From the cell containing the given text, extract its center point as (x, y) coordinate. 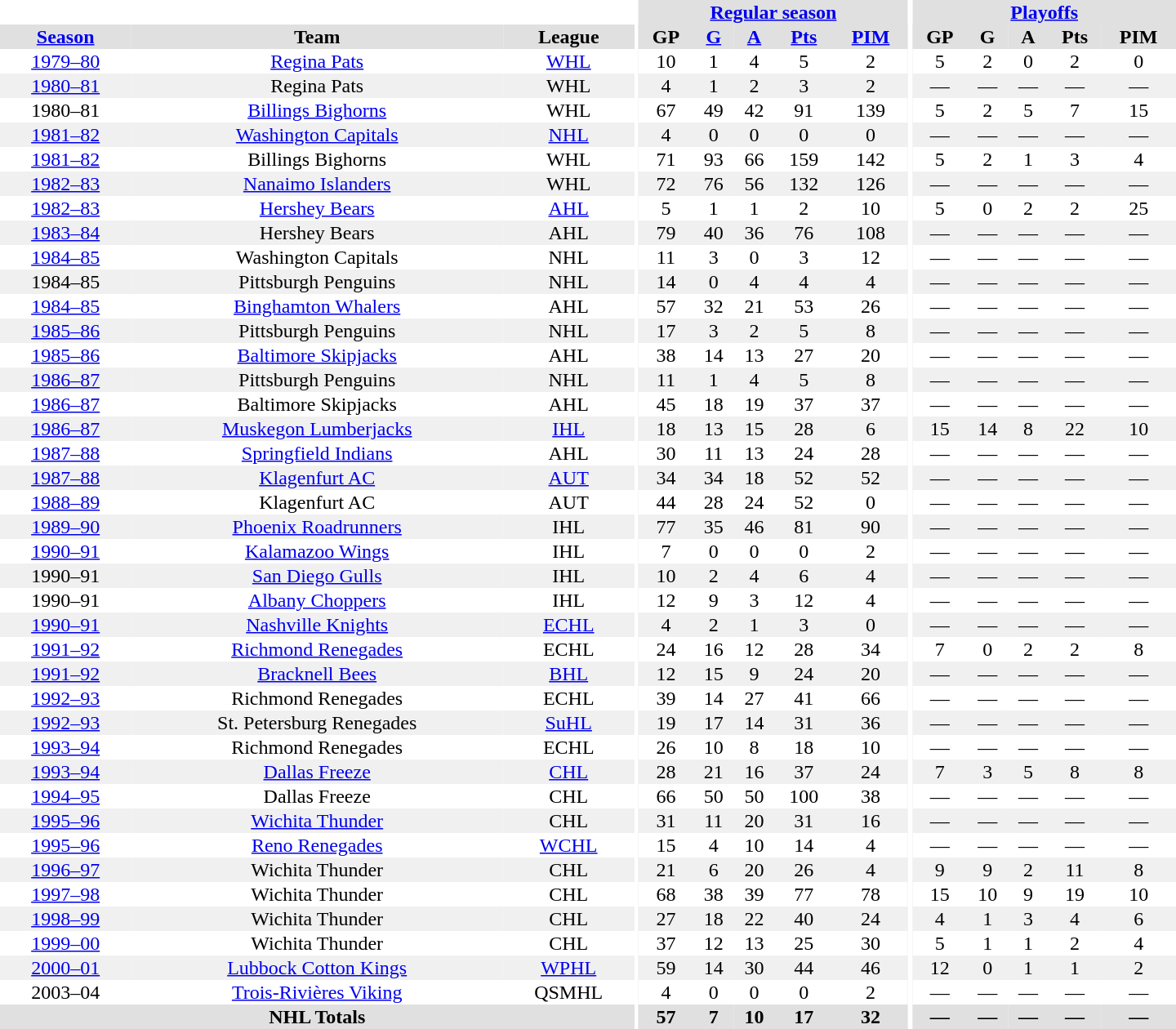
Nashville Knights (317, 625)
Season (65, 37)
2000–01 (65, 968)
BHL (568, 674)
1997–98 (65, 894)
St. Petersburg Renegades (317, 723)
91 (804, 110)
SuHL (568, 723)
142 (871, 159)
2003–04 (65, 992)
35 (714, 527)
93 (714, 159)
100 (804, 796)
Springfield Indians (317, 453)
49 (714, 110)
72 (666, 184)
42 (755, 110)
NHL Totals (317, 1017)
1983–84 (65, 233)
Kalamazoo Wings (317, 551)
90 (871, 527)
Bracknell Bees (317, 674)
WCHL (568, 845)
67 (666, 110)
Albany Choppers (317, 600)
81 (804, 527)
159 (804, 159)
53 (804, 306)
QSMHL (568, 992)
1996–97 (65, 870)
1994–95 (65, 796)
Nanaimo Islanders (317, 184)
108 (871, 233)
59 (666, 968)
League (568, 37)
139 (871, 110)
126 (871, 184)
41 (804, 698)
WPHL (568, 968)
1989–90 (65, 527)
132 (804, 184)
78 (871, 894)
56 (755, 184)
68 (666, 894)
45 (666, 404)
Binghamton Whalers (317, 306)
1988–89 (65, 502)
79 (666, 233)
Phoenix Roadrunners (317, 527)
Team (317, 37)
1998–99 (65, 919)
Playoffs (1044, 12)
Muskegon Lumberjacks (317, 429)
Trois-Rivières Viking (317, 992)
San Diego Gulls (317, 576)
1979–80 (65, 61)
71 (666, 159)
Lubbock Cotton Kings (317, 968)
Reno Renegades (317, 845)
Regular season (773, 12)
1999–00 (65, 943)
